Return the [X, Y] coordinate for the center point of the cell that contains the specified text.  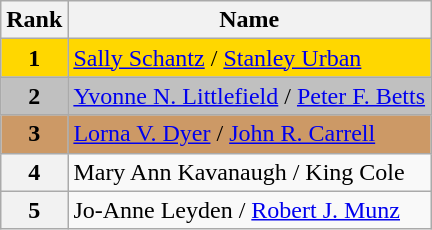
Lorna V. Dyer / John R. Carrell [250, 134]
Rank [34, 20]
4 [34, 172]
Jo-Anne Leyden / Robert J. Munz [250, 210]
Mary Ann Kavanaugh / King Cole [250, 172]
5 [34, 210]
3 [34, 134]
Name [250, 20]
Sally Schantz / Stanley Urban [250, 58]
Yvonne N. Littlefield / Peter F. Betts [250, 96]
2 [34, 96]
1 [34, 58]
